Search for the cell housing the specified text and yield its [x, y] center coordinate. 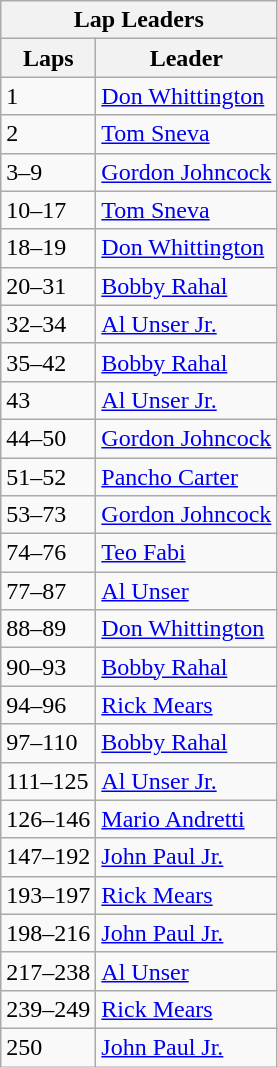
Mario Andretti [186, 819]
Pancho Carter [186, 477]
35–42 [48, 362]
18–19 [48, 248]
77–87 [48, 591]
239–249 [48, 1009]
Leader [186, 58]
74–76 [48, 553]
Teo Fabi [186, 553]
3–9 [48, 172]
90–93 [48, 667]
147–192 [48, 857]
44–50 [48, 438]
97–110 [48, 743]
217–238 [48, 971]
111–125 [48, 781]
Lap Leaders [139, 20]
126–146 [48, 819]
193–197 [48, 895]
43 [48, 400]
53–73 [48, 515]
94–96 [48, 705]
2 [48, 134]
20–31 [48, 286]
198–216 [48, 933]
32–34 [48, 324]
Laps [48, 58]
10–17 [48, 210]
250 [48, 1047]
51–52 [48, 477]
1 [48, 96]
88–89 [48, 629]
